Extract the (X, Y) coordinate from the center of the cell holding the provided text.  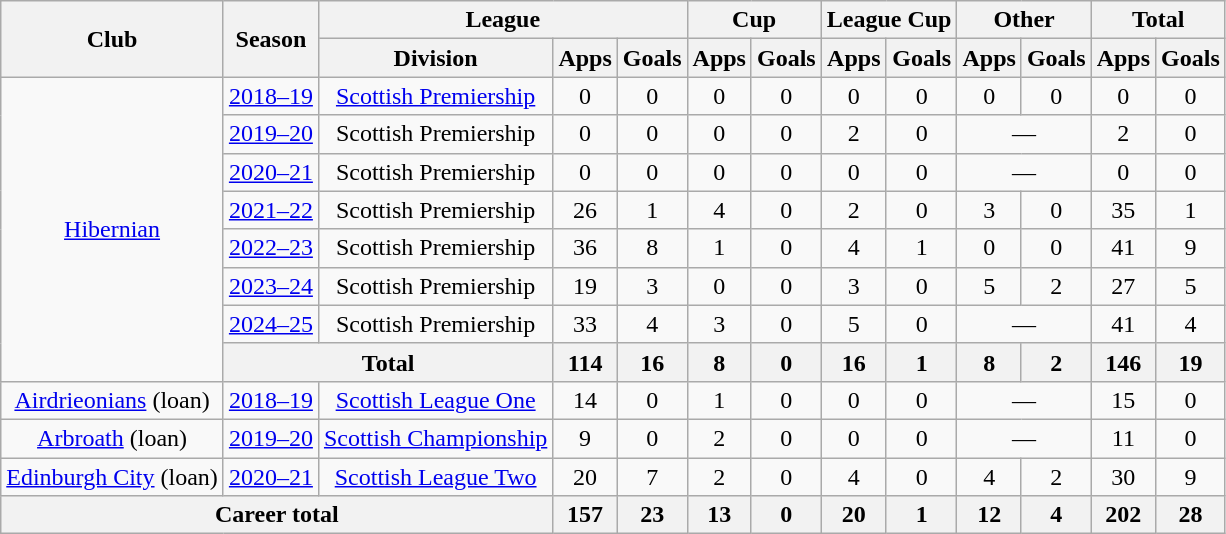
Scottish League Two (435, 477)
Other (1024, 20)
Club (112, 39)
Hibernian (112, 229)
Edinburgh City (loan) (112, 477)
12 (989, 515)
202 (1123, 515)
Arbroath (loan) (112, 438)
Season (270, 39)
33 (585, 324)
13 (719, 515)
2021–22 (270, 210)
Cup (754, 20)
7 (652, 477)
26 (585, 210)
146 (1123, 362)
League Cup (889, 20)
2024–25 (270, 324)
Scottish Championship (435, 438)
27 (1123, 286)
35 (1123, 210)
14 (585, 400)
League (502, 20)
Airdrieonians (loan) (112, 400)
Division (435, 58)
36 (585, 248)
15 (1123, 400)
157 (585, 515)
Scottish League One (435, 400)
2023–24 (270, 286)
Career total (277, 515)
23 (652, 515)
30 (1123, 477)
2022–23 (270, 248)
114 (585, 362)
28 (1191, 515)
11 (1123, 438)
